Extract the (x, y) coordinate from the center of the cell holding the provided text.  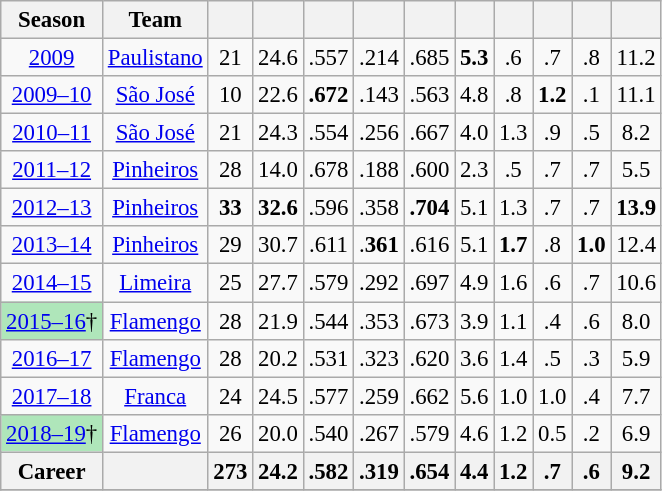
5.3 (474, 58)
1.1 (514, 321)
.672 (328, 95)
2016–17 (52, 358)
27.7 (278, 283)
3.9 (474, 321)
2014–15 (52, 283)
7.7 (636, 396)
6.9 (636, 433)
32.6 (278, 208)
.654 (429, 471)
2010–11 (52, 133)
273 (230, 471)
.616 (429, 245)
4.9 (474, 283)
.2 (592, 433)
11.2 (636, 58)
4.8 (474, 95)
.188 (379, 170)
33 (230, 208)
5.5 (636, 170)
2009 (52, 58)
.214 (379, 58)
.361 (379, 245)
.554 (328, 133)
2017–18 (52, 396)
.1 (592, 95)
4.4 (474, 471)
24.5 (278, 396)
.582 (328, 471)
.600 (429, 170)
5.6 (474, 396)
1.7 (514, 245)
24.2 (278, 471)
12.4 (636, 245)
24.3 (278, 133)
2012–13 (52, 208)
2018–19† (52, 433)
.667 (429, 133)
.620 (429, 358)
24.6 (278, 58)
.557 (328, 58)
Team (155, 20)
20.0 (278, 433)
Paulistano (155, 58)
2011–12 (52, 170)
.9 (552, 133)
30.7 (278, 245)
24 (230, 396)
2015–16† (52, 321)
.292 (379, 283)
4.6 (474, 433)
13.9 (636, 208)
21.9 (278, 321)
2009–10 (52, 95)
.267 (379, 433)
.353 (379, 321)
8.2 (636, 133)
4.0 (474, 133)
1.4 (514, 358)
10 (230, 95)
2.3 (474, 170)
5.9 (636, 358)
22.6 (278, 95)
.544 (328, 321)
1.6 (514, 283)
25 (230, 283)
.704 (429, 208)
Franca (155, 396)
.358 (379, 208)
.685 (429, 58)
.259 (379, 396)
.323 (379, 358)
3.6 (474, 358)
8.0 (636, 321)
14.0 (278, 170)
Season (52, 20)
.540 (328, 433)
.3 (592, 358)
Limeira (155, 283)
9.2 (636, 471)
Career (52, 471)
.596 (328, 208)
0.5 (552, 433)
20.2 (278, 358)
.319 (379, 471)
.143 (379, 95)
26 (230, 433)
.678 (328, 170)
.577 (328, 396)
.531 (328, 358)
.673 (429, 321)
.256 (379, 133)
.662 (429, 396)
2013–14 (52, 245)
.611 (328, 245)
29 (230, 245)
10.6 (636, 283)
.697 (429, 283)
.563 (429, 95)
11.1 (636, 95)
